Scan for the cell matching the given text and deliver its (x, y) coordinate at center. 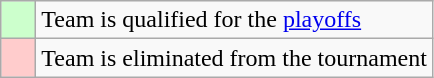
Team is qualified for the playoffs (234, 20)
Team is eliminated from the tournament (234, 58)
